From the cell containing the given text, extract its center point as [X, Y] coordinate. 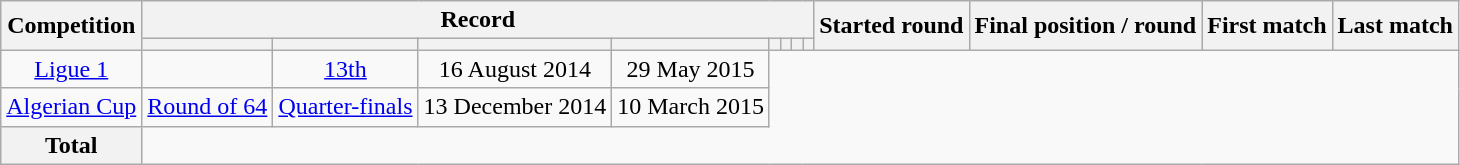
Algerian Cup [72, 107]
Competition [72, 26]
13th [346, 69]
Total [72, 145]
29 May 2015 [691, 69]
16 August 2014 [515, 69]
Quarter-finals [346, 107]
13 December 2014 [515, 107]
Started round [892, 26]
Final position / round [1086, 26]
Round of 64 [208, 107]
Last match [1395, 26]
First match [1267, 26]
Ligue 1 [72, 69]
Record [478, 20]
10 March 2015 [691, 107]
